Extract the [x, y] coordinate from the center of the cell holding the provided text.  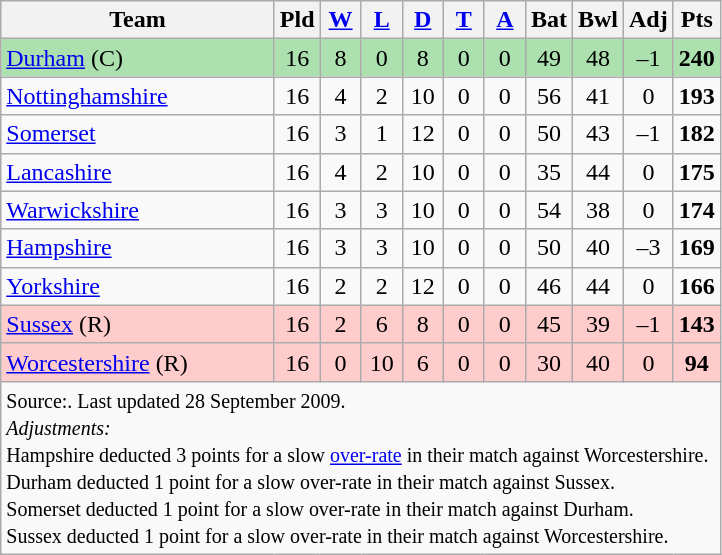
41 [598, 96]
48 [598, 58]
30 [548, 362]
35 [548, 172]
49 [548, 58]
W [340, 20]
39 [598, 324]
Bwl [598, 20]
143 [696, 324]
Hampshire [138, 248]
Somerset [138, 134]
T [464, 20]
Adj [649, 20]
193 [696, 96]
166 [696, 286]
169 [696, 248]
54 [548, 210]
175 [696, 172]
Lancashire [138, 172]
45 [548, 324]
D [422, 20]
Durham (C) [138, 58]
L [382, 20]
94 [696, 362]
Nottinghamshire [138, 96]
Worcestershire (R) [138, 362]
Yorkshire [138, 286]
Pts [696, 20]
240 [696, 58]
Bat [548, 20]
38 [598, 210]
–3 [649, 248]
A [504, 20]
Sussex (R) [138, 324]
Team [138, 20]
174 [696, 210]
43 [598, 134]
1 [382, 134]
46 [548, 286]
56 [548, 96]
Pld [297, 20]
182 [696, 134]
Warwickshire [138, 210]
